Return (x, y) of the center of cell containing provided text 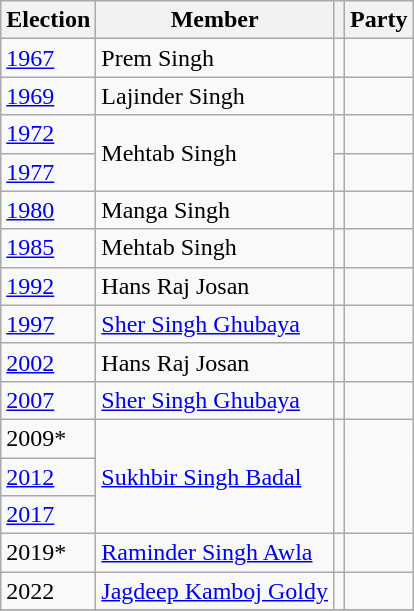
2019* (48, 553)
1985 (48, 248)
Party (379, 20)
2012 (48, 477)
1969 (48, 96)
Jagdeep Kamboj Goldy (215, 591)
2009* (48, 438)
1980 (48, 210)
1967 (48, 58)
2007 (48, 400)
Lajinder Singh (215, 96)
Sukhbir Singh Badal (215, 476)
1972 (48, 134)
1997 (48, 324)
Member (215, 20)
Prem Singh (215, 58)
2017 (48, 515)
Manga Singh (215, 210)
Raminder Singh Awla (215, 553)
1992 (48, 286)
2022 (48, 591)
1977 (48, 172)
2002 (48, 362)
Election (48, 20)
